Locate the cell with the specified text and output its (X, Y) center coordinate. 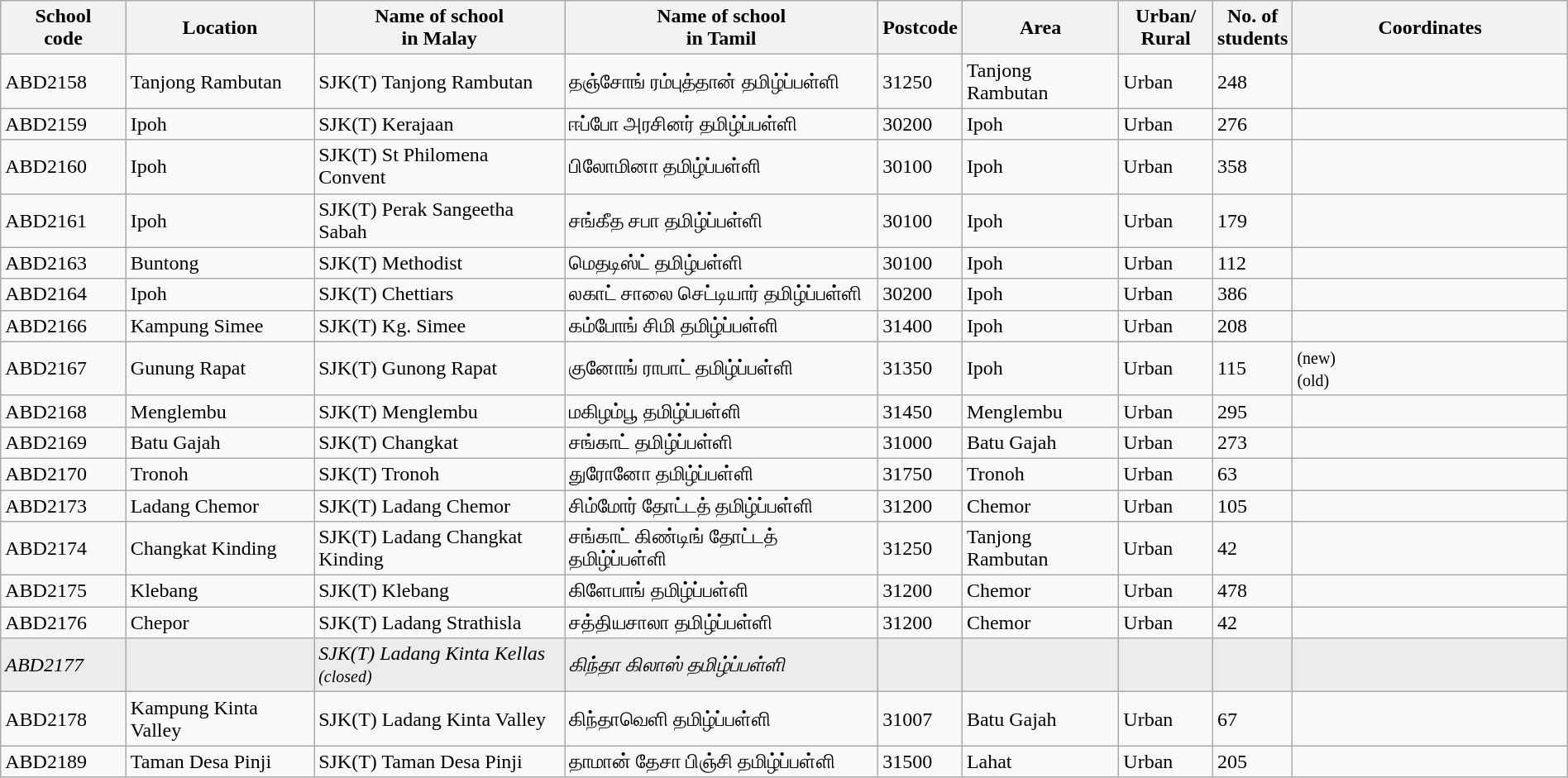
லகாட் சாலை செட்டியார் தமிழ்ப்பள்ளி (721, 294)
ABD2173 (64, 505)
31750 (920, 474)
ABD2159 (64, 124)
ABD2174 (64, 549)
SJK(T) Methodist (440, 263)
248 (1252, 81)
Changkat Kinding (220, 549)
63 (1252, 474)
SJK(T) Changkat (440, 442)
தாமான் தேசா பிஞ்சி தமிழ்ப்பள்ளி (721, 761)
Lahat (1040, 761)
ABD2160 (64, 167)
ABD2164 (64, 294)
Gunung Rapat (220, 369)
ABD2168 (64, 411)
சங்காட் கிண்டிங் தோட்டத் தமிழ்ப்பள்ளி (721, 549)
SJK(T) Menglembu (440, 411)
67 (1252, 719)
ABD2169 (64, 442)
Buntong (220, 263)
தஞ்சோங் ரம்புத்தான் தமிழ்ப்பள்ளி (721, 81)
மகிழம்பூ தமிழ்ப்பள்ளி (721, 411)
Schoolcode (64, 28)
295 (1252, 411)
Postcode (920, 28)
ABD2167 (64, 369)
ஈப்போ அரசினர் தமிழ்ப்பள்ளி (721, 124)
கம்போங் சிமி தமிழ்ப்பள்ளி (721, 326)
SJK(T) Ladang Changkat Kinding (440, 549)
31007 (920, 719)
கிளேபாங் தமிழ்ப்பள்ளி (721, 591)
SJK(T) Chettiars (440, 294)
SJK(T) Ladang Kinta Valley (440, 719)
மெதடிஸ்ட் தமிழ்பள்ளி (721, 263)
SJK(T) Gunong Rapat (440, 369)
SJK(T) Kg. Simee (440, 326)
SJK(T) Kerajaan (440, 124)
ABD2189 (64, 761)
Klebang (220, 591)
SJK(T) Tanjong Rambutan (440, 81)
31350 (920, 369)
ABD2158 (64, 81)
SJK(T) Ladang Chemor (440, 505)
Location (220, 28)
105 (1252, 505)
Chepor (220, 623)
112 (1252, 263)
31450 (920, 411)
205 (1252, 761)
ABD2177 (64, 665)
31000 (920, 442)
ABD2161 (64, 220)
(new) (old) (1430, 369)
Kampung Simee (220, 326)
Kampung Kinta Valley (220, 719)
Ladang Chemor (220, 505)
358 (1252, 167)
273 (1252, 442)
31500 (920, 761)
SJK(T) St Philomena Convent (440, 167)
கிந்தாவெளி தமிழ்ப்பள்ளி (721, 719)
பிலோமினா தமிழ்ப்பள்ளி (721, 167)
SJK(T) Klebang (440, 591)
478 (1252, 591)
ABD2170 (64, 474)
179 (1252, 220)
31400 (920, 326)
386 (1252, 294)
Coordinates (1430, 28)
ABD2175 (64, 591)
கிந்தா கிலாஸ் தமிழ்ப்பள்ளி (721, 665)
115 (1252, 369)
சிம்மோர் தோட்டத் தமிழ்ப்பள்ளி (721, 505)
துரோனோ தமிழ்ப்பள்ளி (721, 474)
Urban/Rural (1166, 28)
Area (1040, 28)
SJK(T) Ladang Strathisla (440, 623)
208 (1252, 326)
276 (1252, 124)
சங்காட் தமிழ்ப்பள்ளி (721, 442)
குனோங் ராபாட் தமிழ்ப்பள்ளி (721, 369)
Name of schoolin Tamil (721, 28)
SJK(T) Taman Desa Pinji (440, 761)
ABD2166 (64, 326)
SJK(T) Ladang Kinta Kellas (closed) (440, 665)
No. ofstudents (1252, 28)
சத்தியசாலா தமிழ்ப்பள்ளி (721, 623)
ABD2178 (64, 719)
SJK(T) Perak Sangeetha Sabah (440, 220)
Taman Desa Pinji (220, 761)
ABD2163 (64, 263)
SJK(T) Tronoh (440, 474)
சங்கீத சபா தமிழ்ப்பள்ளி (721, 220)
Name of schoolin Malay (440, 28)
ABD2176 (64, 623)
